Detect which cell encompasses the target text, then output its (X, Y) center coordinate. 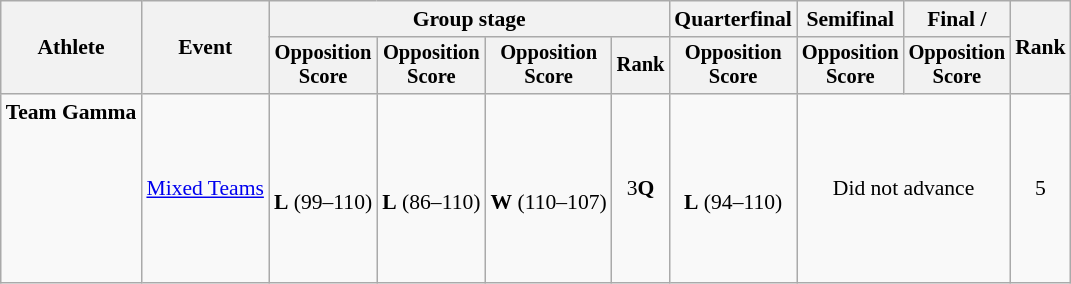
W (110–107) (548, 188)
Semifinal (850, 19)
5 (1040, 188)
Mixed Teams (205, 188)
Final / (958, 19)
Athlete (72, 48)
Did not advance (904, 188)
Event (205, 48)
L (86–110) (431, 188)
L (99–110) (323, 188)
Quarterfinal (733, 19)
Group stage (469, 19)
L (94–110) (733, 188)
3Q (641, 188)
Team Gamma (72, 188)
